Scan for the cell matching the given text and deliver its (X, Y) coordinate at center. 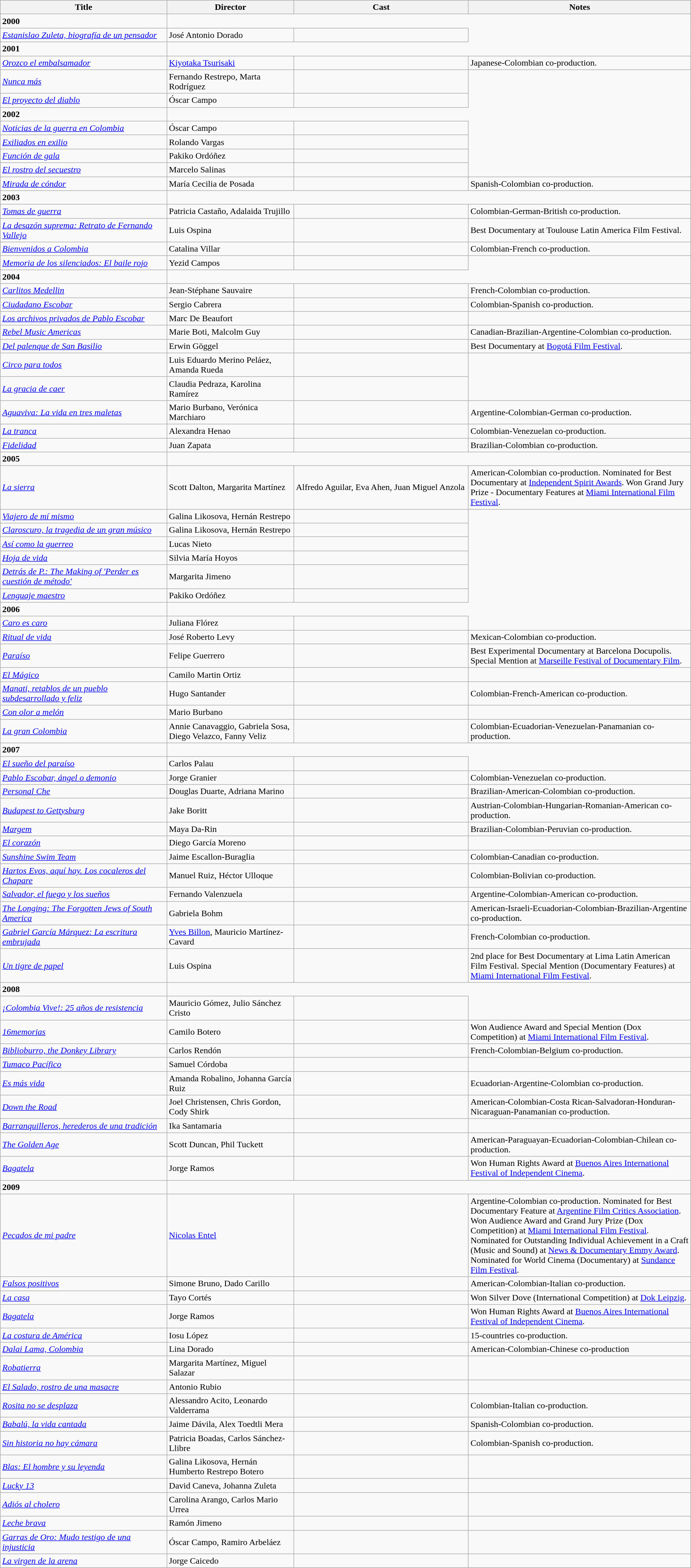
Noticias de la guerra en Colombia (84, 128)
El corazón (84, 843)
Camilo Martin Ortiz (230, 674)
Ciudadano Escobar (84, 304)
Barranquilleros, herederos de una tradición (84, 1126)
Catalina Villar (230, 249)
Orozco el embalsamador (84, 63)
Galina Likosova, Hernán Humberto Restrepo Botero (230, 1467)
Rebel Music Americas (84, 332)
Jaime Escallon-Buraglia (230, 857)
Manuel Ruiz, Héctor Ulloque (230, 876)
2007 (84, 750)
Memoria de los silenciados: El baile rojo (84, 263)
Best Documentary at Toulouse Latin America Film Festival. (579, 230)
El Mágico (84, 674)
Patricia Boadas, Carlos Sánchez-Llibre (230, 1443)
2000 (84, 21)
Juan Zapata (230, 445)
Dalai Lama, Colombia (84, 1349)
Tomas de guerra (84, 211)
Juliana Flórez (230, 623)
Colombian-Canadian co-production. (579, 857)
Colombian-German-British co-production. (579, 211)
Japanese-Colombian co-production. (579, 63)
American-Colombian-Chinese co-production (579, 1349)
Jake Boritt (230, 810)
Colombian-Ecuadorian-Venezuelan-Panamanian co-production. (579, 731)
Aguaviva: La vida en tres maletas (84, 412)
2001 (84, 49)
El sueño del paraíso (84, 764)
María Cecilia de Posada (230, 183)
Claroscuro, la tragedia de un gran músico (84, 530)
Mauricio Gómez, Julio Sánchez Cristo (230, 1008)
Ecuadorian-Argentine-Colombian co-production. (579, 1083)
Colombian-French-American co-production. (579, 693)
American-Paraguayan-Ecuadorian-Colombian-Chilean co-production. (579, 1145)
Mario Burbano, Verónica Marchiaro (230, 412)
La gracia de caer (84, 389)
Won Audience Award and Special Mention (Dox Competition) at Miami International Film Festival. (579, 1032)
David Caneva, Johanna Zuleta (230, 1486)
Felipe Guerrero (230, 655)
Brazilian-American-Colombian co-production. (579, 791)
Función de gala (84, 156)
La desazón suprema: Retrato de Fernando Vallejo (84, 230)
Lenguaje maestro (84, 595)
Un tigre de papel (84, 965)
Yezid Campos (230, 263)
2nd place for Best Documentary at Lima Latin American Film Festival. Special Mention (Documentary Features) at Miami International Film Festival. (579, 965)
Es más vida (84, 1083)
Caro es caro (84, 623)
Adiós al cholero (84, 1504)
Babalú, la vida cantada (84, 1424)
Camilo Botero (230, 1032)
Argentine-Colombian-American co-production. (579, 894)
Hartos Evos, aquí hay. Los cocaleros del Chapare (84, 876)
¡Colombia Vive!: 25 años de resistencia (84, 1008)
Salvador, el fuego y los sueños (84, 894)
Personal Che (84, 791)
Annie Canavaggio, Gabriela Sosa, Diego Velazco, Fanny Veliz (230, 731)
Nunca más (84, 82)
Leche brava (84, 1523)
Ramón Jimeno (230, 1523)
Gabriel García Márquez: La escritura embrujada (84, 937)
La virgen de la arena (84, 1561)
Tumaco Pacífico (84, 1065)
American-Colombian-Costa Rican-Salvadoran-Honduran-Nicaraguan-Panamanian co-production. (579, 1107)
Colombian-French co-production. (579, 249)
Margem (84, 829)
Joel Christensen, Chris Gordon, Cody Shirk (230, 1107)
Paraíso (84, 655)
Scott Duncan, Phil Tuckett (230, 1145)
Ika Santamaria (230, 1126)
El proyecto del diablo (84, 100)
Simone Bruno, Dado Carillo (230, 1284)
Notes (579, 7)
Carlitos Medellin (84, 291)
Ritual de vida (84, 637)
Lucky 13 (84, 1486)
2009 (84, 1187)
Austrian-Colombian-Hungarian-Romanian-American co-production. (579, 810)
Tayo Cortés (230, 1297)
Manati, retablos de un pueblo subdesarrollado y feliz (84, 693)
Margarita Jimeno (230, 577)
Óscar Campo, Ramiro Arbeláez (230, 1542)
Patricia Castaño, Adalaida Trujillo (230, 211)
Canadian-Brazilian-Argentine-Colombian co-production. (579, 332)
Estanislao Zuleta, biografía de un pensador (84, 35)
Antonio Rubio (230, 1386)
Maya Da-Rin (230, 829)
Carlos Palau (230, 764)
Best Experimental Documentary at Barcelona Docupolis. Special Mention at Marseille Festival of Documentary Film. (579, 655)
Erwin Göggel (230, 346)
Mirada de cóndor (84, 183)
Viajero de mí mismo (84, 516)
2005 (84, 459)
Won Silver Dove (International Competition) at Dok Leipzig. (579, 1297)
Lina Dorado (230, 1349)
Sunshine Swim Team (84, 857)
Marie Boti, Malcolm Guy (230, 332)
2002 (84, 114)
Title (84, 7)
Rolando Vargas (230, 142)
Jorge Granier (230, 778)
Alexandra Henao (230, 431)
Brazilian-Colombian-Peruvian co-production. (579, 829)
Pecados de mi padre (84, 1235)
Con olor a melón (84, 712)
Scott Dalton, Margarita Martínez (230, 488)
Exiliados en exilio (84, 142)
La casa (84, 1297)
Down the Road (84, 1107)
Fernando Restrepo, Marta Rodríguez (230, 82)
José Antonio Dorado (230, 35)
El Salado, rostro de una masacre (84, 1386)
Marcelo Salinas (230, 170)
Jaime Dávila, Alex Toedtli Mera (230, 1424)
Sergio Cabrera (230, 304)
Carlos Rendón (230, 1051)
Carolina Arango, Carlos Mario Urrea (230, 1504)
American-Colombian-Italian co-production. (579, 1284)
Robatierra (84, 1368)
Así como la guerreo (84, 544)
Hugo Santander (230, 693)
2004 (84, 277)
Kiyotaka Tsurisaki (230, 63)
Rosita no se desplaza (84, 1406)
Mario Burbano (230, 712)
Gabriela Bohm (230, 913)
Amanda Robalino, Johanna García Ruiz (230, 1083)
La costura de América (84, 1335)
Garras de Oro: Mudo testigo de una injusticia (84, 1542)
American-Israeli-Ecuadorian-Colombian-Brazilian-Argentine co-production. (579, 913)
Falsos positivos (84, 1284)
15-countries co-production. (579, 1335)
Diego García Moreno (230, 843)
Luis Eduardo Merino Peláez, Amanda Rueda (230, 365)
Budapest to Gettysburg (84, 810)
Brazilian-Colombian co-production. (579, 445)
Douglas Duarte, Adriana Marino (230, 791)
Marc De Beaufort (230, 318)
Jorge Caicedo (230, 1561)
Director (230, 7)
Samuel Córdoba (230, 1065)
Best Documentary at Bogotá Film Festival. (579, 346)
Colombian-Italian co-production. (579, 1406)
Hoja de vida (84, 558)
Alfredo Aguilar, Eva Ahen, Juan Miguel Anzola (381, 488)
Argentine-Colombian-German co-production. (579, 412)
French-Colombian-Belgium co-production. (579, 1051)
The Longing: The Forgotten Jews of South America (84, 913)
Nicolas Entel (230, 1235)
Cast (381, 7)
Yves Billon, Mauricio Martínez-Cavard (230, 937)
Lucas Nieto (230, 544)
2003 (84, 198)
Jean-Stéphane Sauvaire (230, 291)
Silvia María Hoyos (230, 558)
Fidelidad (84, 445)
Los archivos privados de Pablo Escobar (84, 318)
Bienvenidos a Colombia (84, 249)
Biblioburro, the Donkey Library (84, 1051)
Fernando Valenzuela (230, 894)
The Golden Age (84, 1145)
Circo para todos (84, 365)
Alessandro Acito, Leonardo Valderrama (230, 1406)
Claudia Pedraza, Karolina Ramírez (230, 389)
José Roberto Levy (230, 637)
16memorias (84, 1032)
El rostro del secuestro (84, 170)
Margarita Martínez, Miguel Salazar (230, 1368)
La gran Colombia (84, 731)
Del palenque de San Basilio (84, 346)
Pablo Escobar, ángel o demonio (84, 778)
Iosu López (230, 1335)
Mexican-Colombian co-production. (579, 637)
La sierra (84, 488)
La tranca (84, 431)
Sin historia no hay cámara (84, 1443)
Detrás de P.: The Making of 'Perder es cuestión de método' (84, 577)
2006 (84, 609)
2008 (84, 989)
Colombian-Bolivian co-production. (579, 876)
Blas: El hombre y su leyenda (84, 1467)
